From the cell containing the given text, extract its center point as [X, Y] coordinate. 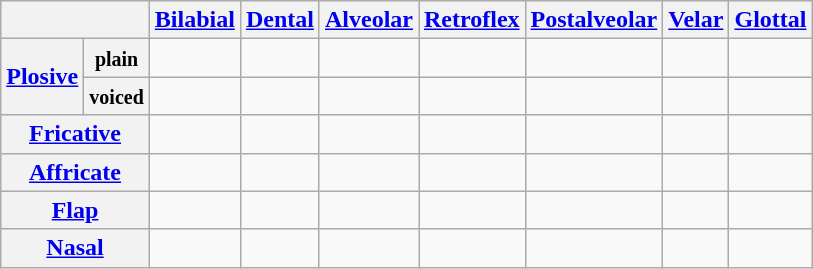
Nasal [76, 248]
voiced [116, 96]
Velar [696, 20]
Plosive [42, 77]
Glottal [770, 20]
Flap [76, 210]
plain [116, 58]
Bilabial [194, 20]
Dental [280, 20]
Fricative [76, 134]
Affricate [76, 172]
Alveolar [368, 20]
Retroflex [472, 20]
Postalveolar [594, 20]
